Locate the cell with the specified text and output its [x, y] center coordinate. 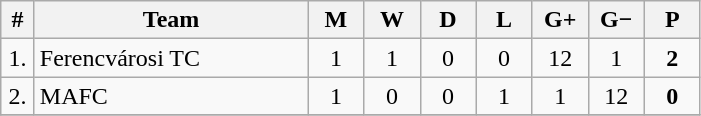
2. [18, 96]
G+ [560, 20]
1. [18, 58]
MAFC [171, 96]
Ferencvárosi TC [171, 58]
W [392, 20]
P [672, 20]
M [336, 20]
G− [616, 20]
2 [672, 58]
L [504, 20]
D [448, 20]
# [18, 20]
Team [171, 20]
